Detect which cell encompasses the target text, then output its (x, y) center coordinate. 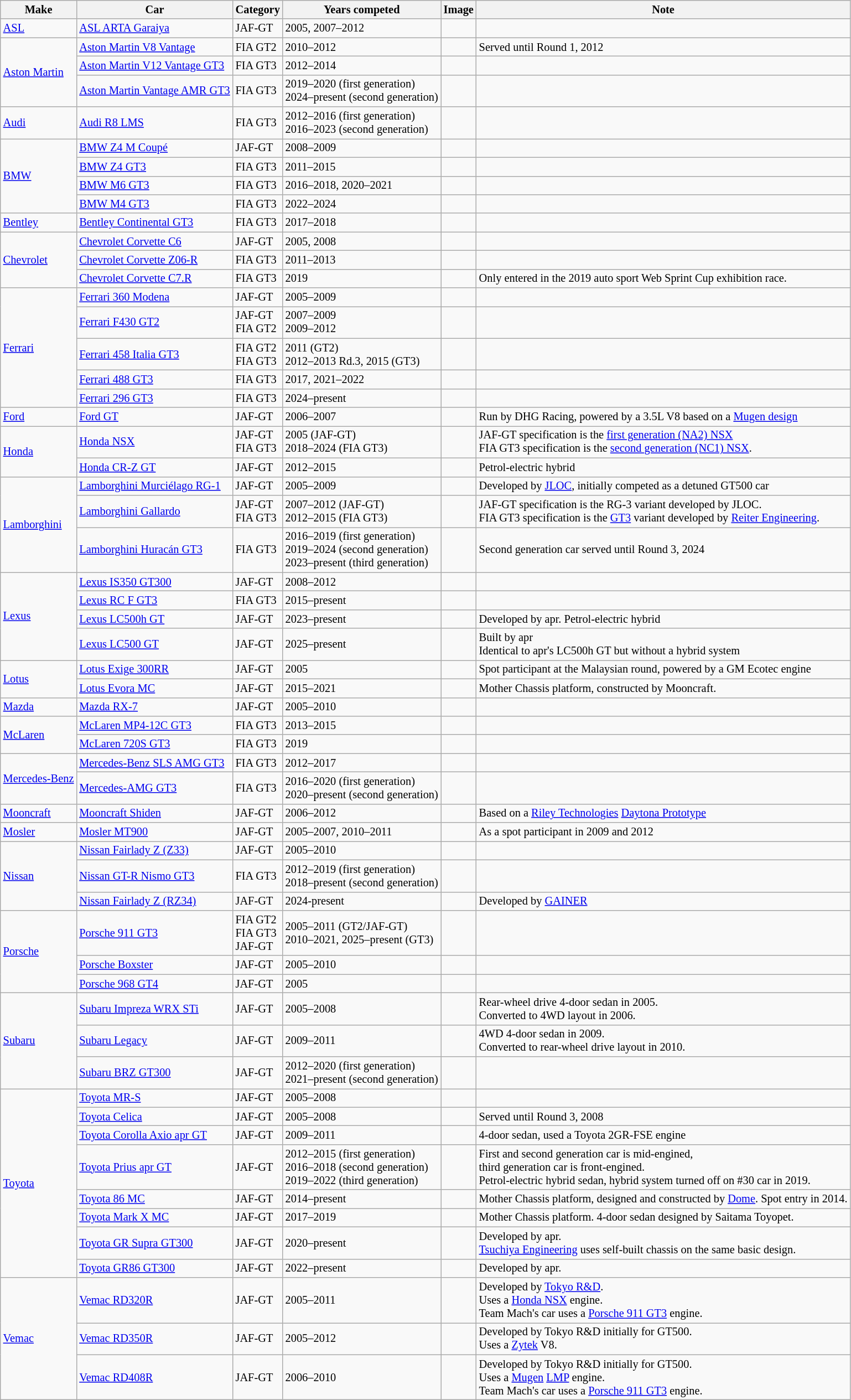
Mooncraft (39, 813)
ASL ARTA Garaiya (154, 28)
Ferrari 360 Modena (154, 297)
Chevrolet Corvette C7.R (154, 278)
Mother Chassis platform. 4-door sedan designed by Saitama Toyopet. (663, 1217)
Developed by Tokyo R&D.Uses a Honda NSX engine.Team Mach's car uses a Porsche 911 GT3 engine. (663, 1300)
Lexus RC F GT3 (154, 600)
Mooncraft Shiden (154, 813)
Category (258, 9)
2015–2021 (362, 688)
JAF-GT specification is the RG-3 variant developed by JLOC.FIA GT3 specification is the GT3 variant developed by Reiter Engineering. (663, 511)
Mother Chassis platform, constructed by Mooncraft. (663, 688)
As a spot participant in 2009 and 2012 (663, 832)
2012–2014 (362, 65)
Toyota MR-S (154, 1098)
Lexus LC500h GT (154, 619)
FIA GT2FIA GT3JAF-GT (258, 933)
Honda CR-Z GT (154, 467)
Nissan (39, 876)
4-door sedan, used a Toyota 2GR-FSE engine (663, 1135)
2012–2015 (first generation)2016–2018 (second generation)2019–2022 (third generation) (362, 1167)
2017–2018 (362, 223)
Ford GT (154, 417)
Vemac RD320R (154, 1300)
Toyota Corolla Axio apr GT (154, 1135)
2006–2012 (362, 813)
Only entered in the 2019 auto sport Web Sprint Cup exhibition race. (663, 278)
Toyota GR86 GT300 (154, 1268)
Chevrolet Corvette Z06-R (154, 260)
Mosler MT900 (154, 832)
2020–present (362, 1243)
Toyota 86 MC (154, 1199)
Ford (39, 417)
Mercedes-Benz (39, 778)
2016–2019 (first generation)2019–2024 (second generation)2023–present (third generation) (362, 550)
Toyota Mark X MC (154, 1217)
2017, 2021–2022 (362, 379)
Developed by JLOC, initially competed as a detuned GT500 car (663, 486)
Second generation car served until Round 3, 2024 (663, 550)
2005–2012 (362, 1339)
2005 (JAF-GT)2018–2024 (FIA GT3) (362, 442)
Make (39, 9)
JAF-GTFIA GT2 (258, 322)
Toyota GR Supra GT300 (154, 1243)
Aston Martin (39, 72)
Built by aprIdentical to apr's LC500h GT but without a hybrid system (663, 644)
Porsche (39, 951)
Toyota Celica (154, 1117)
BMW M6 GT3 (154, 185)
2007–2012 (JAF-GT)2012–2015 (FIA GT3) (362, 511)
2008–2012 (362, 582)
2013–2015 (362, 725)
Image (459, 9)
Aston Martin V8 Vantage (154, 47)
2012–2019 (first generation)2018–present (second generation) (362, 876)
McLaren (39, 734)
Audi (39, 123)
Aston Martin V12 Vantage GT3 (154, 65)
2006–2007 (362, 417)
Mazda (39, 707)
Mercedes-Benz SLS AMG GT3 (154, 763)
2016–2018, 2020–2021 (362, 185)
2005–2007, 2010–2011 (362, 832)
Toyota Prius apr GT (154, 1167)
Nissan Fairlady Z (Z33) (154, 850)
Petrol-electric hybrid (663, 467)
Car (154, 9)
Lamborghini Murciélago RG-1 (154, 486)
2012–2016 (first generation)2016–2023 (second generation) (362, 123)
2024-present (362, 901)
JAF-GT specification is the first generation (NA2) NSXFIA GT3 specification is the second generation (NC1) NSX. (663, 442)
Nissan GT-R Nismo GT3 (154, 876)
Subaru Impreza WRX STi (154, 1009)
Lexus LC500 GT (154, 644)
2015–present (362, 600)
Mosler (39, 832)
BMW Z4 M Coupé (154, 148)
2016–2020 (first generation)2020–present (second generation) (362, 788)
Ferrari (39, 348)
Aston Martin Vantage AMR GT3 (154, 91)
Chevrolet Corvette C6 (154, 241)
Served until Round 1, 2012 (663, 47)
2012–2017 (362, 763)
2007–20092009–2012 (362, 322)
Developed by Tokyo R&D initially for GT500.Uses a Mugen LMP engine.Team Mach's car uses a Porsche 911 GT3 engine. (663, 1377)
Porsche 968 GT4 (154, 984)
2014–present (362, 1199)
Developed by GAINER (663, 901)
Subaru BRZ GT300 (154, 1073)
Lamborghini Huracán GT3 (154, 550)
Vemac (39, 1339)
Nissan Fairlady Z (RZ34) (154, 901)
BMW (39, 176)
Vemac RD350R (154, 1339)
Porsche Boxster (154, 965)
2011–2015 (362, 167)
2023–present (362, 619)
4WD 4-door sedan in 2009.Converted to rear-wheel drive layout in 2010. (663, 1041)
2005–2011 (362, 1300)
BMW M4 GT3 (154, 204)
Spot participant at the Malaysian round, powered by a GM Ecotec engine (663, 669)
Toyota (39, 1182)
Ferrari 296 GT3 (154, 398)
2024–present (362, 398)
Audi R8 LMS (154, 123)
2006–2010 (362, 1377)
2011 (GT2)2012–2013 Rd.3, 2015 (GT3) (362, 354)
ASL (39, 28)
Based on a Riley Technologies Daytona Prototype (663, 813)
2005, 2008 (362, 241)
Mazda RX-7 (154, 707)
Porsche 911 GT3 (154, 933)
Bentley (39, 223)
Lotus (39, 679)
Honda (39, 451)
Ferrari 458 Italia GT3 (154, 354)
BMW Z4 GT3 (154, 167)
Ferrari F430 GT2 (154, 322)
2025–present (362, 644)
Note (663, 9)
McLaren MP4-12C GT3 (154, 725)
Rear-wheel drive 4-door sedan in 2005.Converted to 4WD layout in 2006. (663, 1009)
Lexus IS350 GT300 (154, 582)
2019–2020 (first generation)2024–present (second generation) (362, 91)
Run by DHG Racing, powered by a 3.5L V8 based on a Mugen design (663, 417)
Bentley Continental GT3 (154, 223)
Mercedes-AMG GT3 (154, 788)
2022–2024 (362, 204)
2022–present (362, 1268)
Mother Chassis platform, designed and constructed by Dome. Spot entry in 2014. (663, 1199)
2012–2020 (first generation)2021–present (second generation) (362, 1073)
2005–2011 (GT2/JAF-GT)2010–2021, 2025–present (GT3) (362, 933)
2005, 2007–2012 (362, 28)
Lotus Evora MC (154, 688)
FIA GT2FIA GT3 (258, 354)
2017–2019 (362, 1217)
Subaru Legacy (154, 1041)
Lexus (39, 617)
McLaren 720S GT3 (154, 744)
Developed by Tokyo R&D initially for GT500.Uses a Zytek V8. (663, 1339)
Honda NSX (154, 442)
Vemac RD408R (154, 1377)
Ferrari 488 GT3 (154, 379)
Lamborghini Gallardo (154, 511)
Chevrolet (39, 260)
Subaru (39, 1041)
FIA GT2 (258, 47)
Lamborghini (39, 525)
2012–2015 (362, 467)
2011–2013 (362, 260)
Years competed (362, 9)
Developed by apr.Tsuchiya Engineering uses self-built chassis on the same basic design. (663, 1243)
Developed by apr. Petrol-electric hybrid (663, 619)
2010–2012 (362, 47)
Lotus Exige 300RR (154, 669)
2008–2009 (362, 148)
Developed by apr. (663, 1268)
Served until Round 3, 2008 (663, 1117)
